Output the [x, y] coordinate of the center of the cell containing the given text.  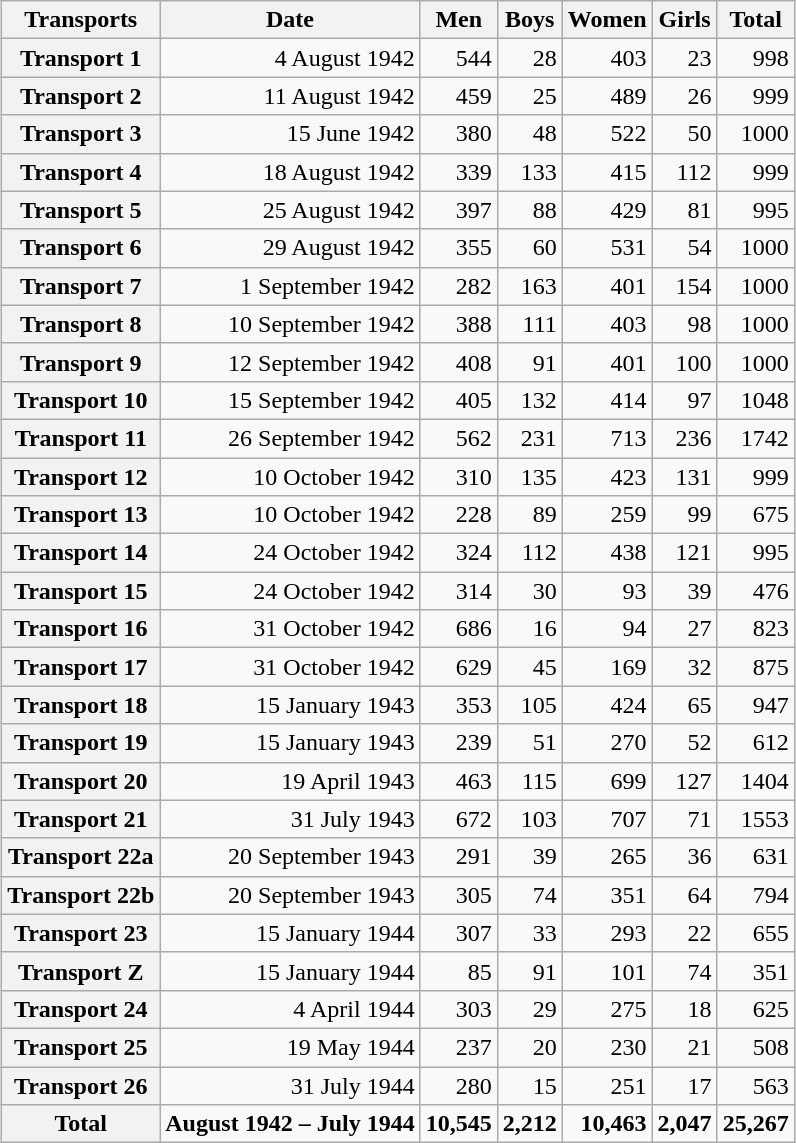
111 [530, 324]
251 [607, 1085]
353 [458, 705]
339 [458, 172]
25,267 [756, 1124]
31 July 1943 [290, 819]
99 [684, 515]
Transport 2 [81, 96]
531 [607, 248]
169 [607, 667]
52 [684, 743]
98 [684, 324]
32 [684, 667]
50 [684, 134]
280 [458, 1085]
489 [607, 96]
10 September 1942 [290, 324]
438 [607, 553]
29 August 1942 [290, 248]
2,212 [530, 1124]
81 [684, 210]
Transport 1 [81, 58]
Transport 12 [81, 477]
Transport 13 [81, 515]
625 [756, 1009]
672 [458, 819]
26 September 1942 [290, 438]
15 June 1942 [290, 134]
236 [684, 438]
Transport 6 [81, 248]
16 [530, 629]
64 [684, 895]
414 [607, 400]
Transport 9 [81, 362]
21 [684, 1047]
998 [756, 58]
Transport 23 [81, 933]
699 [607, 781]
Transports [81, 20]
101 [607, 971]
Transport 26 [81, 1085]
Transport 24 [81, 1009]
Transport 3 [81, 134]
Transport 5 [81, 210]
459 [458, 96]
1742 [756, 438]
154 [684, 286]
675 [756, 515]
1553 [756, 819]
132 [530, 400]
31 July 1944 [290, 1085]
89 [530, 515]
20 [530, 1047]
324 [458, 553]
424 [607, 705]
Transport 4 [81, 172]
Transport 21 [81, 819]
314 [458, 591]
1 September 1942 [290, 286]
270 [607, 743]
17 [684, 1085]
30 [530, 591]
4 August 1942 [290, 58]
4 April 1944 [290, 1009]
476 [756, 591]
29 [530, 1009]
Girls [684, 20]
265 [607, 857]
Women [607, 20]
380 [458, 134]
71 [684, 819]
15 September 1942 [290, 400]
Transport 22a [81, 857]
18 August 1942 [290, 172]
522 [607, 134]
231 [530, 438]
228 [458, 515]
Boys [530, 20]
Transport Z [81, 971]
45 [530, 667]
397 [458, 210]
48 [530, 134]
707 [607, 819]
133 [530, 172]
563 [756, 1085]
875 [756, 667]
August 1942 – July 1944 [290, 1124]
463 [458, 781]
97 [684, 400]
105 [530, 705]
85 [458, 971]
Transport 25 [81, 1047]
Transport 8 [81, 324]
19 May 1944 [290, 1047]
Transport 15 [81, 591]
307 [458, 933]
51 [530, 743]
562 [458, 438]
310 [458, 477]
Transport 7 [81, 286]
629 [458, 667]
544 [458, 58]
508 [756, 1047]
230 [607, 1047]
25 [530, 96]
15 [530, 1085]
94 [607, 629]
115 [530, 781]
Men [458, 20]
22 [684, 933]
121 [684, 553]
33 [530, 933]
23 [684, 58]
355 [458, 248]
631 [756, 857]
Transport 18 [81, 705]
291 [458, 857]
259 [607, 515]
239 [458, 743]
237 [458, 1047]
36 [684, 857]
713 [607, 438]
388 [458, 324]
405 [458, 400]
88 [530, 210]
947 [756, 705]
1404 [756, 781]
65 [684, 705]
408 [458, 362]
2,047 [684, 1124]
Transport 10 [81, 400]
11 August 1942 [290, 96]
686 [458, 629]
25 August 1942 [290, 210]
823 [756, 629]
282 [458, 286]
26 [684, 96]
12 September 1942 [290, 362]
93 [607, 591]
Transport 20 [81, 781]
612 [756, 743]
293 [607, 933]
Transport 19 [81, 743]
423 [607, 477]
103 [530, 819]
305 [458, 895]
10,545 [458, 1124]
100 [684, 362]
429 [607, 210]
303 [458, 1009]
Transport 11 [81, 438]
Transport 22b [81, 895]
Transport 16 [81, 629]
Date [290, 20]
27 [684, 629]
10,463 [607, 1124]
19 April 1943 [290, 781]
655 [756, 933]
135 [530, 477]
275 [607, 1009]
163 [530, 286]
Transport 14 [81, 553]
794 [756, 895]
1048 [756, 400]
415 [607, 172]
28 [530, 58]
54 [684, 248]
131 [684, 477]
18 [684, 1009]
Transport 17 [81, 667]
60 [530, 248]
127 [684, 781]
